Search for the cell housing the specified text and yield its (X, Y) center coordinate. 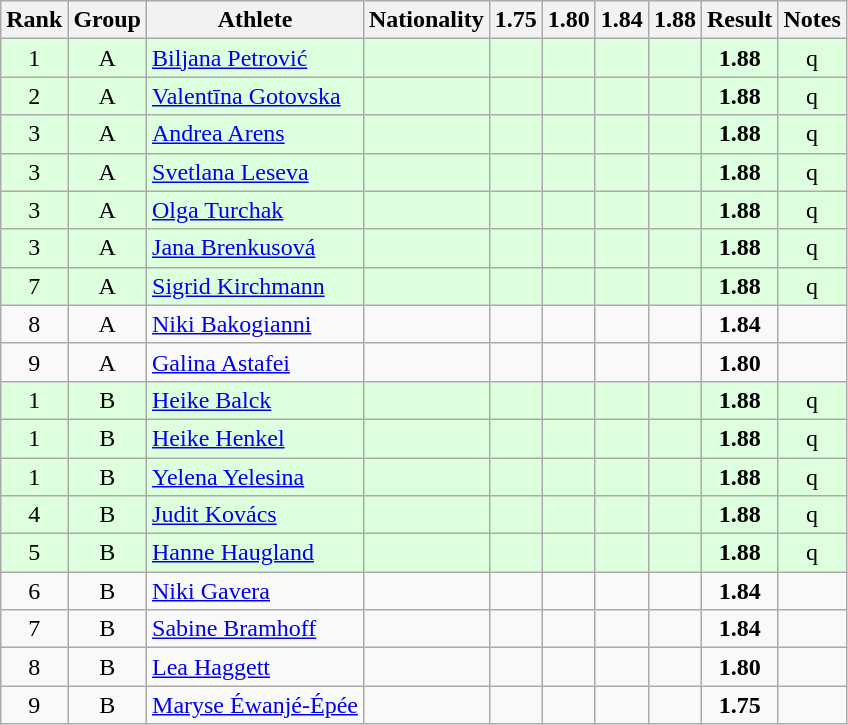
Niki Gavera (256, 591)
Notes (812, 20)
Heike Balck (256, 400)
Sigrid Kirchmann (256, 286)
Athlete (256, 20)
Jana Brenkusová (256, 248)
Galina Astafei (256, 362)
Result (739, 20)
2 (34, 96)
Rank (34, 20)
Nationality (426, 20)
Hanne Haugland (256, 553)
Biljana Petrović (256, 58)
5 (34, 553)
Lea Haggett (256, 667)
Maryse Éwanjé-Épée (256, 705)
Olga Turchak (256, 210)
Svetlana Leseva (256, 172)
Valentīna Gotovska (256, 96)
Heike Henkel (256, 438)
Yelena Yelesina (256, 477)
Sabine Bramhoff (256, 629)
6 (34, 591)
4 (34, 515)
Andrea Arens (256, 134)
Judit Kovács (256, 515)
Group (108, 20)
Niki Bakogianni (256, 324)
